Find where the given text appears and provide that cell's center as [x, y] coordinate. 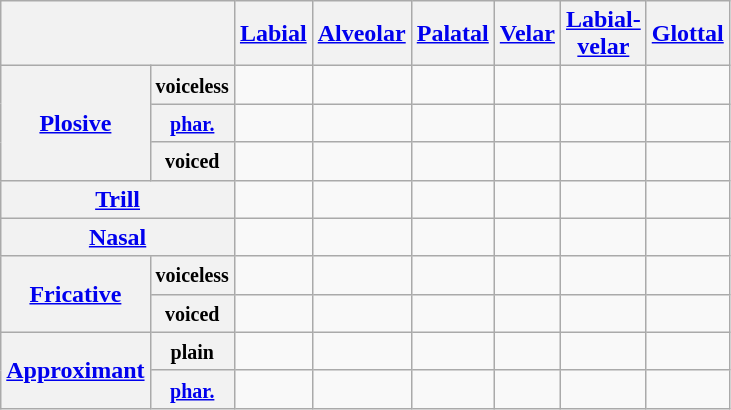
Velar [527, 34]
Labial [273, 34]
Plosive [76, 123]
plain [192, 351]
Glottal [688, 34]
Palatal [452, 34]
Nasal [118, 237]
Trill [118, 199]
Alveolar [362, 34]
Fricative [76, 294]
Approximant [76, 370]
Labial-velar [603, 34]
